Identify which cell holds the provided text, then report its (x, y) central coordinate. 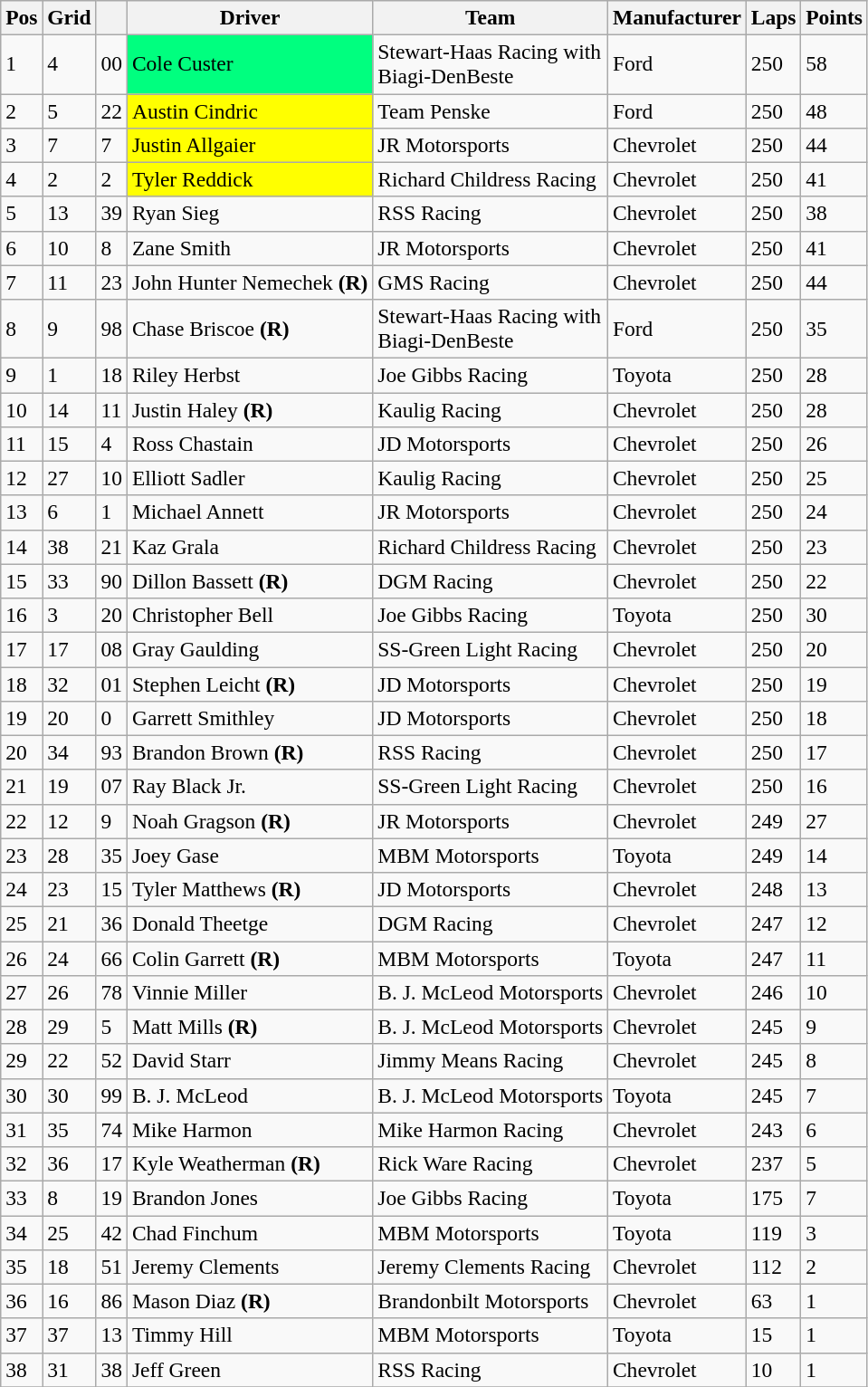
Matt Mills (R) (250, 1027)
246 (773, 992)
Pos (22, 17)
Stephen Leicht (R) (250, 684)
51 (111, 1267)
248 (773, 889)
08 (111, 649)
John Hunter Nemechek (R) (250, 282)
Gray Gaulding (250, 649)
Michael Annett (250, 512)
Tyler Reddick (250, 179)
Rick Ware Racing (491, 1163)
Austin Cindric (250, 110)
Zane Smith (250, 248)
74 (111, 1130)
Kyle Weatherman (R) (250, 1163)
52 (111, 1061)
Mike Harmon Racing (491, 1130)
0 (111, 718)
66 (111, 958)
Mason Diaz (R) (250, 1301)
98 (111, 328)
42 (111, 1232)
175 (773, 1198)
99 (111, 1095)
39 (111, 214)
Driver (250, 17)
Chase Briscoe (R) (250, 328)
Ryan Sieg (250, 214)
Brandon Brown (R) (250, 752)
Jimmy Means Racing (491, 1061)
David Starr (250, 1061)
Chad Finchum (250, 1232)
Christopher Bell (250, 615)
Mike Harmon (250, 1130)
63 (773, 1301)
Timmy Hill (250, 1335)
86 (111, 1301)
Donald Theetge (250, 923)
Jeremy Clements (250, 1267)
Ray Black Jr. (250, 787)
Team Penske (491, 110)
GMS Racing (491, 282)
07 (111, 787)
Manufacturer (677, 17)
Colin Garrett (R) (250, 958)
Garrett Smithley (250, 718)
Brandonbilt Motorsports (491, 1301)
90 (111, 581)
Elliott Sadler (250, 478)
Noah Gragson (R) (250, 821)
Justin Haley (R) (250, 409)
Joey Gase (250, 856)
Justin Allgaier (250, 145)
Tyler Matthews (R) (250, 889)
Ross Chastain (250, 444)
Cole Custer (250, 63)
58 (835, 63)
Jeff Green (250, 1370)
78 (111, 992)
Jeremy Clements Racing (491, 1267)
119 (773, 1232)
Laps (773, 17)
Brandon Jones (250, 1198)
48 (835, 110)
Riley Herbst (250, 375)
237 (773, 1163)
243 (773, 1130)
Vinnie Miller (250, 992)
Points (835, 17)
B. J. McLeod (250, 1095)
93 (111, 752)
Grid (69, 17)
Kaz Grala (250, 547)
00 (111, 63)
01 (111, 684)
Dillon Bassett (R) (250, 581)
Team (491, 17)
112 (773, 1267)
